Search for the cell housing the specified text and yield its (X, Y) center coordinate. 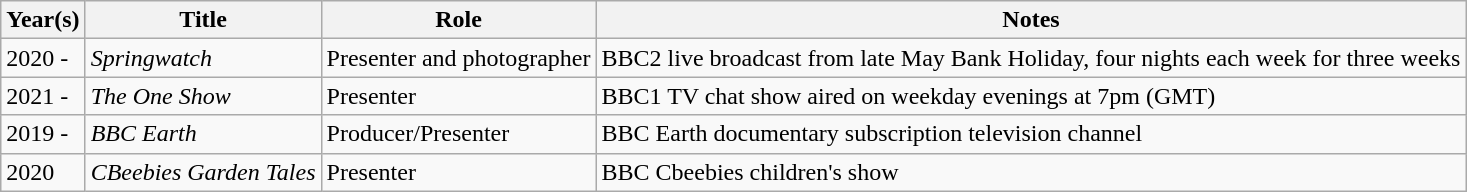
BBC Earth (203, 134)
Springwatch (203, 58)
2020 - (43, 58)
2019 - (43, 134)
BBC Earth documentary subscription television channel (1031, 134)
BBC2 live broadcast from late May Bank Holiday, four nights each week for three weeks (1031, 58)
BBC Cbeebies children's show (1031, 172)
2020 (43, 172)
BBC1 TV chat show aired on weekday evenings at 7pm (GMT) (1031, 96)
Role (458, 20)
Presenter and photographer (458, 58)
2021 - (43, 96)
CBeebies Garden Tales (203, 172)
Year(s) (43, 20)
Producer/Presenter (458, 134)
Notes (1031, 20)
The One Show (203, 96)
Title (203, 20)
